Search for the cell housing the specified text and yield its [x, y] center coordinate. 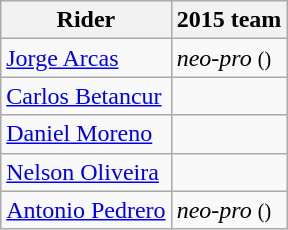
Antonio Pedrero [86, 210]
2015 team [229, 20]
Carlos Betancur [86, 96]
Jorge Arcas [86, 58]
Rider [86, 20]
Daniel Moreno [86, 134]
Nelson Oliveira [86, 172]
